From the cell containing the given text, extract its center point as [X, Y] coordinate. 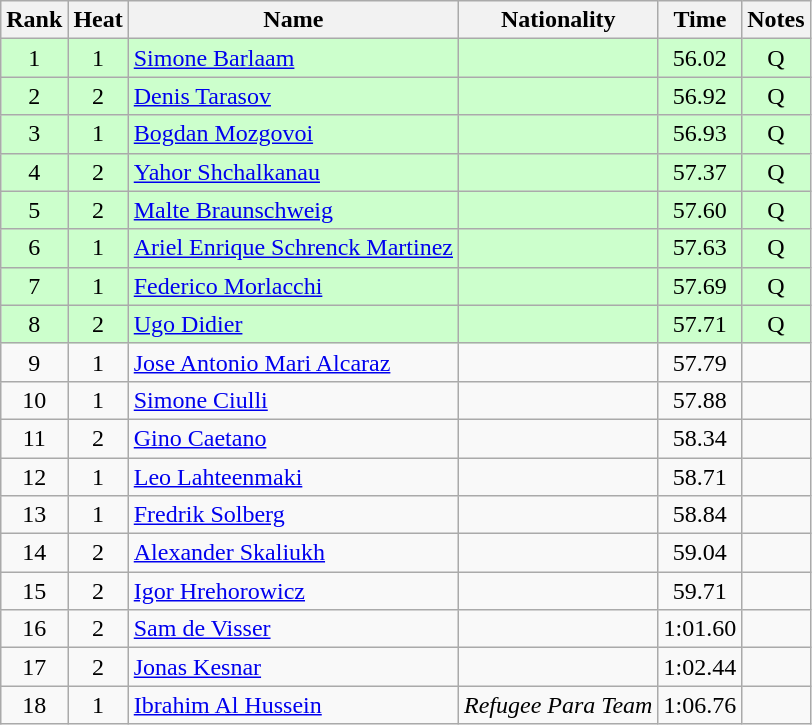
4 [34, 172]
58.71 [700, 477]
57.71 [700, 324]
Notes [776, 20]
9 [34, 362]
16 [34, 629]
3 [34, 134]
7 [34, 286]
57.79 [700, 362]
Ugo Didier [293, 324]
Rank [34, 20]
13 [34, 515]
6 [34, 248]
59.71 [700, 591]
Refugee Para Team [558, 705]
Jonas Kesnar [293, 667]
Federico Morlacchi [293, 286]
17 [34, 667]
Alexander Skaliukh [293, 553]
58.34 [700, 438]
58.84 [700, 515]
57.37 [700, 172]
Sam de Visser [293, 629]
57.69 [700, 286]
Simone Ciulli [293, 400]
56.92 [700, 96]
15 [34, 591]
Ibrahim Al Hussein [293, 705]
56.02 [700, 58]
Time [700, 20]
1:02.44 [700, 667]
Ariel Enrique Schrenck Martinez [293, 248]
57.60 [700, 210]
57.63 [700, 248]
11 [34, 438]
Malte Braunschweig [293, 210]
59.04 [700, 553]
Nationality [558, 20]
Igor Hrehorowicz [293, 591]
5 [34, 210]
8 [34, 324]
1:01.60 [700, 629]
Fredrik Solberg [293, 515]
Heat [98, 20]
1:06.76 [700, 705]
12 [34, 477]
18 [34, 705]
Leo Lahteenmaki [293, 477]
Bogdan Mozgovoi [293, 134]
Name [293, 20]
10 [34, 400]
57.88 [700, 400]
56.93 [700, 134]
Jose Antonio Mari Alcaraz [293, 362]
Simone Barlaam [293, 58]
Yahor Shchalkanau [293, 172]
Gino Caetano [293, 438]
14 [34, 553]
Denis Tarasov [293, 96]
